Return the (X, Y) coordinate for the center point of the cell that contains the specified text.  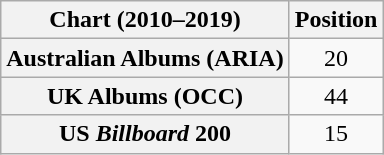
Chart (2010–2019) (145, 20)
15 (336, 134)
44 (336, 96)
US Billboard 200 (145, 134)
Position (336, 20)
UK Albums (OCC) (145, 96)
20 (336, 58)
Australian Albums (ARIA) (145, 58)
